Determine the [X, Y] coordinate at the center of the cell enclosing the given text.  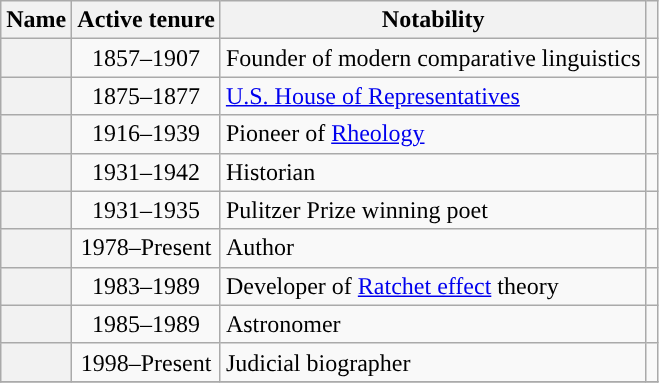
1857–1907 [146, 58]
Name [36, 20]
Notability [433, 20]
Pulitzer Prize winning poet [433, 210]
Author [433, 248]
Developer of Ratchet effect theory [433, 286]
Pioneer of Rheology [433, 134]
Astronomer [433, 324]
1985–1989 [146, 324]
U.S. House of Representatives [433, 96]
1931–1935 [146, 210]
Judicial biographer [433, 362]
Historian [433, 172]
1916–1939 [146, 134]
1978–Present [146, 248]
Active tenure [146, 20]
1875–1877 [146, 96]
Founder of modern comparative linguistics [433, 58]
1998–Present [146, 362]
1983–1989 [146, 286]
1931–1942 [146, 172]
